For the text-containing cell, return its midpoint in [x, y] coordinate format. 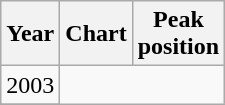
2003 [30, 85]
Chart [96, 34]
Year [30, 34]
Peakposition [178, 34]
